Determine the [x, y] coordinate at the center of the cell enclosing the given text.  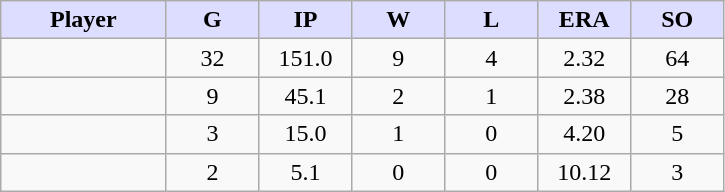
15.0 [306, 134]
G [212, 20]
10.12 [584, 172]
5 [678, 134]
5.1 [306, 172]
151.0 [306, 58]
ERA [584, 20]
IP [306, 20]
4.20 [584, 134]
L [492, 20]
W [398, 20]
32 [212, 58]
2.32 [584, 58]
4 [492, 58]
28 [678, 96]
Player [84, 20]
SO [678, 20]
45.1 [306, 96]
2.38 [584, 96]
64 [678, 58]
